Search for the cell housing the specified text and yield its (x, y) center coordinate. 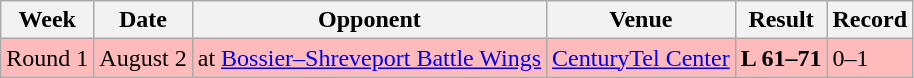
Date (143, 20)
Result (781, 20)
Week (48, 20)
Record (870, 20)
CenturyTel Center (642, 58)
August 2 (143, 58)
Opponent (369, 20)
L 61–71 (781, 58)
Round 1 (48, 58)
0–1 (870, 58)
Venue (642, 20)
at Bossier–Shreveport Battle Wings (369, 58)
